Determine the [x, y] coordinate at the center of the cell enclosing the given text.  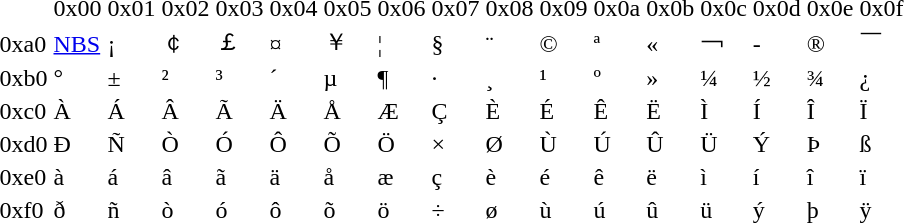
Á [132, 111]
Å [348, 111]
® [830, 43]
ª [617, 43]
§ [456, 43]
í [776, 177]
é [564, 177]
ê [617, 177]
Ì [724, 111]
Þ [830, 145]
Ó [240, 145]
è [510, 177]
Ç [456, 111]
Ü [724, 145]
Ù [564, 145]
á [132, 177]
Ê [617, 111]
± [132, 79]
ä [294, 177]
¨ [510, 43]
¸ [510, 79]
¤ [294, 43]
À [78, 111]
ã [240, 177]
￠ [186, 43]
ì [724, 177]
Ë [670, 111]
- [776, 43]
¼ [724, 79]
Â [186, 111]
￥ [348, 43]
« [670, 43]
Ä [294, 111]
´ [294, 79]
æ [402, 177]
￡ [240, 43]
µ [348, 79]
È [510, 111]
â [186, 177]
Ö [402, 145]
Æ [402, 111]
¾ [830, 79]
º [617, 79]
ç [456, 177]
Î [830, 111]
Ñ [132, 145]
Õ [348, 145]
¡ [132, 43]
Ò [186, 145]
· [456, 79]
Ú [617, 145]
½ [776, 79]
¶ [402, 79]
Ô [294, 145]
¹ [564, 79]
å [348, 177]
° [78, 79]
î [830, 177]
NBS [78, 43]
© [564, 43]
Ã [240, 111]
» [670, 79]
É [564, 111]
× [456, 145]
￢ [724, 43]
à [78, 177]
Í [776, 111]
² [186, 79]
ë [670, 177]
Û [670, 145]
¦ [402, 43]
Ý [776, 145]
³ [240, 79]
Ð [78, 145]
Ø [510, 145]
